Find where the given text appears and provide that cell's center as (x, y) coordinate. 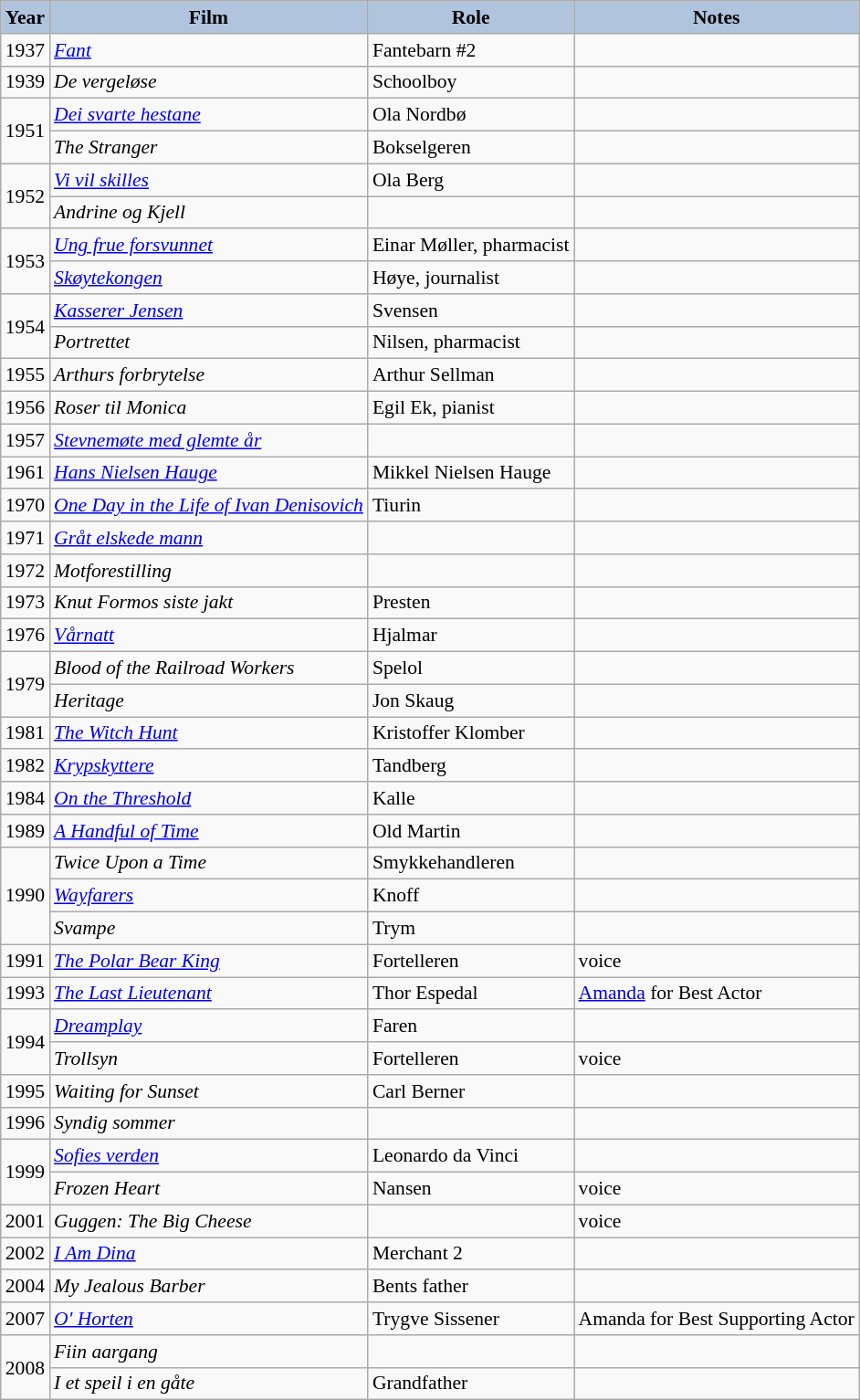
Stevnemøte med glemte år (208, 440)
Guggen: The Big Cheese (208, 1221)
Tandberg (471, 766)
Ola Nordbø (471, 115)
Einar Møller, pharmacist (471, 246)
1939 (26, 82)
Wayfarers (208, 896)
Nilsen, pharmacist (471, 342)
1989 (26, 831)
1973 (26, 603)
Svampe (208, 929)
1954 (26, 327)
The Witch Hunt (208, 733)
Grandfather (471, 1384)
Portrettet (208, 342)
1995 (26, 1091)
2001 (26, 1221)
1953 (26, 261)
Tiurin (471, 506)
Syndig sommer (208, 1123)
Leonardo da Vinci (471, 1156)
Ung frue forsvunnet (208, 246)
Roser til Monica (208, 408)
My Jealous Barber (208, 1287)
O' Horten (208, 1319)
Sofies verden (208, 1156)
1984 (26, 798)
Andrine og Kjell (208, 213)
Svensen (471, 311)
Arthur Sellman (471, 375)
Vårnatt (208, 636)
1993 (26, 994)
Mikkel Nielsen Hauge (471, 473)
Bokselgeren (471, 148)
Høye, journalist (471, 278)
1996 (26, 1123)
Hjalmar (471, 636)
Kasserer Jensen (208, 311)
Twice Upon a Time (208, 863)
1999 (26, 1173)
1994 (26, 1043)
Blood of the Railroad Workers (208, 668)
Fiin aargang (208, 1352)
Dei svarte hestane (208, 115)
Nansen (471, 1189)
A Handful of Time (208, 831)
2002 (26, 1254)
Merchant 2 (471, 1254)
Gråt elskede mann (208, 538)
Frozen Heart (208, 1189)
Old Martin (471, 831)
One Day in the Life of Ivan Denisovich (208, 506)
1972 (26, 571)
1951 (26, 132)
Jon Skaug (471, 700)
2007 (26, 1319)
Presten (471, 603)
Hans Nielsen Hauge (208, 473)
1955 (26, 375)
Smykkehandleren (471, 863)
Dreamplay (208, 1026)
Waiting for Sunset (208, 1091)
Carl Berner (471, 1091)
1956 (26, 408)
On the Threshold (208, 798)
Schoolboy (471, 82)
2004 (26, 1287)
Skøytekongen (208, 278)
Egil Ek, pianist (471, 408)
Notes (717, 17)
Knoff (471, 896)
Ola Berg (471, 180)
1979 (26, 685)
The Stranger (208, 148)
Bents father (471, 1287)
Thor Espedal (471, 994)
1976 (26, 636)
Spelol (471, 668)
Arthurs forbrytelse (208, 375)
Amanda for Best Supporting Actor (717, 1319)
2008 (26, 1368)
1982 (26, 766)
Fantebarn #2 (471, 50)
Kristoffer Klomber (471, 733)
Faren (471, 1026)
Year (26, 17)
1981 (26, 733)
Vi vil skilles (208, 180)
The Polar Bear King (208, 961)
Film (208, 17)
Knut Formos siste jakt (208, 603)
Kalle (471, 798)
I et speil i en gåte (208, 1384)
1952 (26, 195)
The Last Lieutenant (208, 994)
1957 (26, 440)
Krypskyttere (208, 766)
1970 (26, 506)
Motforestilling (208, 571)
Amanda for Best Actor (717, 994)
1990 (26, 895)
1991 (26, 961)
1937 (26, 50)
1961 (26, 473)
1971 (26, 538)
Trollsyn (208, 1058)
Fant (208, 50)
Heritage (208, 700)
De vergeløse (208, 82)
Trym (471, 929)
Trygve Sissener (471, 1319)
I Am Dina (208, 1254)
Role (471, 17)
